Pinpoint the cell where the given text exists, returning its [X, Y] midpoint coordinate. 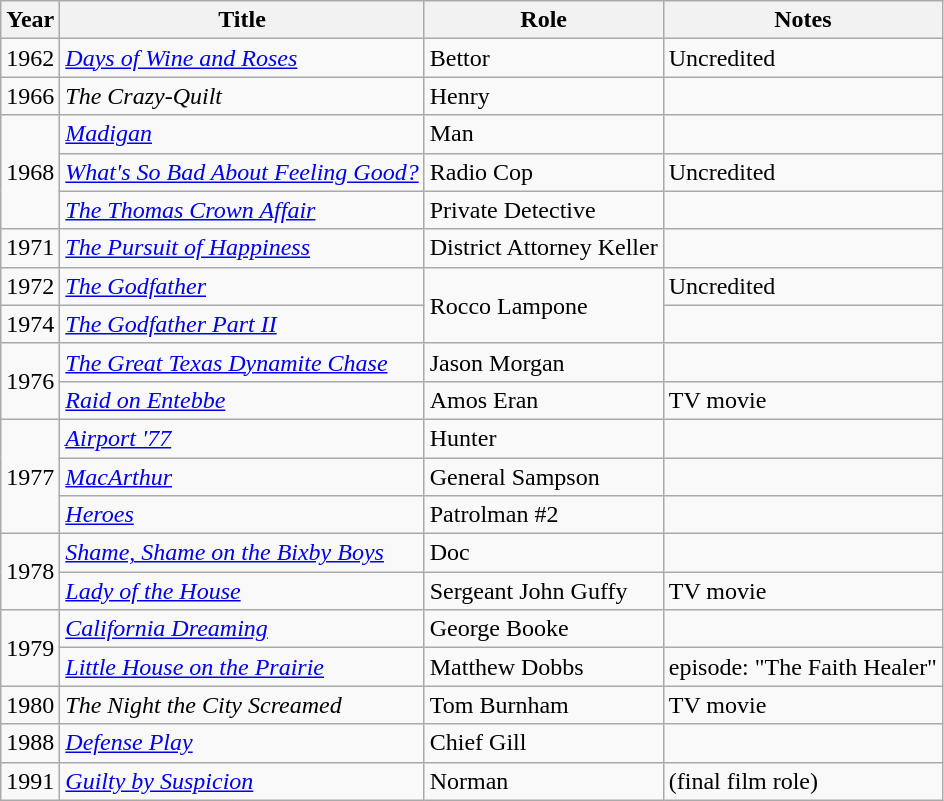
Defense Play [242, 743]
Heroes [242, 515]
Sergeant John Guffy [544, 591]
1972 [30, 286]
1977 [30, 476]
(final film role) [802, 781]
Raid on Entebbe [242, 400]
Doc [544, 553]
Henry [544, 96]
Shame, Shame on the Bixby Boys [242, 553]
The Thomas Crown Affair [242, 210]
1968 [30, 172]
1962 [30, 58]
California Dreaming [242, 629]
Radio Cop [544, 172]
1971 [30, 248]
Lady of the House [242, 591]
MacArthur [242, 477]
Rocco Lampone [544, 305]
George Booke [544, 629]
1978 [30, 572]
Tom Burnham [544, 705]
Man [544, 134]
Amos Eran [544, 400]
Matthew Dobbs [544, 667]
1976 [30, 381]
1980 [30, 705]
episode: "The Faith Healer" [802, 667]
Patrolman #2 [544, 515]
Title [242, 20]
The Great Texas Dynamite Chase [242, 362]
The Godfather [242, 286]
Airport '77 [242, 438]
Bettor [544, 58]
Chief Gill [544, 743]
Days of Wine and Roses [242, 58]
Role [544, 20]
Norman [544, 781]
The Godfather Part II [242, 324]
Notes [802, 20]
Little House on the Prairie [242, 667]
Jason Morgan [544, 362]
Madigan [242, 134]
What's So Bad About Feeling Good? [242, 172]
District Attorney Keller [544, 248]
1974 [30, 324]
General Sampson [544, 477]
The Night the City Screamed [242, 705]
The Crazy-Quilt [242, 96]
1979 [30, 648]
Private Detective [544, 210]
1991 [30, 781]
The Pursuit of Happiness [242, 248]
Hunter [544, 438]
Year [30, 20]
1988 [30, 743]
Guilty by Suspicion [242, 781]
1966 [30, 96]
